Search for the cell housing the specified text and yield its [X, Y] center coordinate. 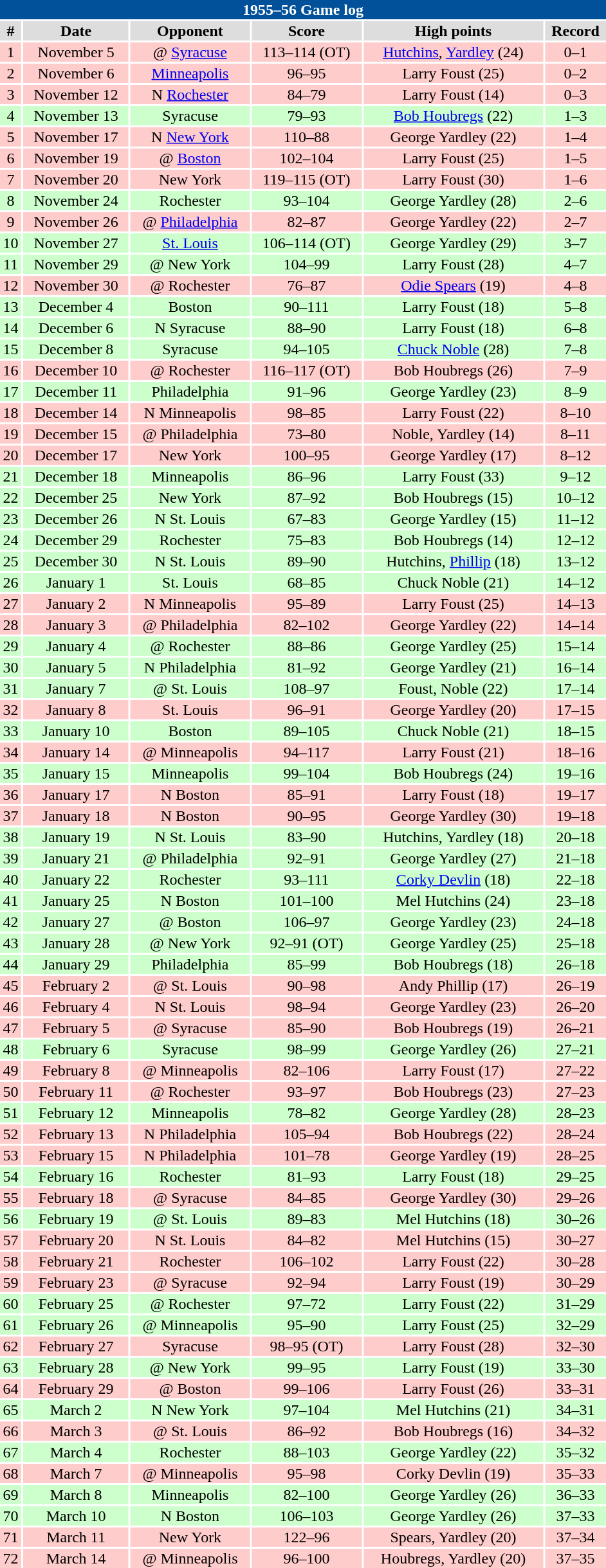
February 27 [76, 1346]
22–18 [575, 879]
Mel Hutchins (15) [453, 1240]
37–33 [575, 1516]
102–104 [306, 158]
Score [306, 31]
November 19 [76, 158]
99–106 [306, 1389]
75–83 [306, 540]
82–102 [306, 625]
High points [453, 31]
68 [10, 1473]
61 [10, 1325]
87–92 [306, 498]
January 18 [76, 816]
George Yardley (19) [453, 1155]
Houbregs, Yardley (20) [453, 1558]
George Yardley (15) [453, 519]
2–6 [575, 201]
16–14 [575, 667]
99–104 [306, 773]
Hutchins, Yardley (18) [453, 837]
December 17 [76, 455]
47 [10, 1028]
November 13 [76, 116]
28–25 [575, 1155]
February 12 [76, 1113]
Date [76, 31]
33 [10, 731]
95–90 [306, 1325]
84–85 [306, 1198]
8 [10, 201]
N Rochester [190, 95]
17–15 [575, 710]
26 [10, 582]
February 26 [76, 1325]
December 25 [76, 498]
Spears, Yardley (20) [453, 1537]
68–85 [306, 582]
February 11 [76, 1092]
94–117 [306, 752]
32–30 [575, 1346]
January 14 [76, 752]
36 [10, 795]
February 23 [76, 1283]
March 8 [76, 1495]
26–19 [575, 986]
27–22 [575, 1070]
60 [10, 1304]
February 5 [76, 1028]
8–10 [575, 413]
105–94 [306, 1134]
March 10 [76, 1516]
Odie Spears (19) [453, 285]
November 26 [76, 222]
44 [10, 964]
29–25 [575, 1176]
0–3 [575, 95]
11–12 [575, 519]
21 [10, 476]
January 10 [76, 731]
March 7 [76, 1473]
7 [10, 179]
January 19 [76, 837]
Mel Hutchins (21) [453, 1410]
24 [10, 540]
86–92 [306, 1431]
November 24 [76, 201]
9 [10, 222]
19 [10, 434]
February 18 [76, 1198]
George Yardley (17) [453, 455]
Chuck Noble (28) [453, 349]
96–95 [306, 73]
85–91 [306, 795]
10 [10, 243]
84–79 [306, 95]
108–97 [306, 689]
19–16 [575, 773]
George Yardley (29) [453, 243]
February 4 [76, 1007]
January 27 [76, 922]
34–32 [575, 1431]
Bob Houbregs (24) [453, 773]
78–82 [306, 1113]
Andy Phillip (17) [453, 986]
79–93 [306, 116]
2–7 [575, 222]
106–102 [306, 1261]
18 [10, 413]
Larry Foust (21) [453, 752]
97–72 [306, 1304]
96–91 [306, 710]
# [10, 31]
101–78 [306, 1155]
12–12 [575, 540]
35 [10, 773]
December 4 [76, 307]
Bob Houbregs (19) [453, 1028]
73–80 [306, 434]
92–94 [306, 1283]
February 25 [76, 1304]
8–9 [575, 392]
90–111 [306, 307]
84–82 [306, 1240]
82–100 [306, 1495]
54 [10, 1176]
January 5 [76, 667]
January 7 [76, 689]
March 11 [76, 1537]
37 [10, 816]
December 29 [76, 540]
89–83 [306, 1219]
January 17 [76, 795]
Bob Houbregs (26) [453, 370]
18–16 [575, 752]
November 6 [76, 73]
104–99 [306, 264]
30–27 [575, 1240]
3 [10, 95]
Hutchins, Yardley (24) [453, 52]
4–8 [575, 285]
6–8 [575, 328]
N Syracuse [190, 328]
March 4 [76, 1452]
66 [10, 1431]
122–96 [306, 1537]
72 [10, 1558]
January 1 [76, 582]
34–31 [575, 1410]
1 [10, 52]
November 5 [76, 52]
Larry Foust (14) [453, 95]
26–21 [575, 1028]
November 20 [76, 179]
89–90 [306, 561]
28 [10, 625]
31–29 [575, 1304]
January 3 [76, 625]
110–88 [306, 137]
Hutchins, Phillip (18) [453, 561]
20 [10, 455]
50 [10, 1092]
29 [10, 646]
8–12 [575, 455]
January 21 [76, 858]
January 29 [76, 964]
23–18 [575, 901]
41 [10, 901]
Corky Devlin (19) [453, 1473]
45 [10, 986]
35–32 [575, 1452]
5–8 [575, 307]
24–18 [575, 922]
83–90 [306, 837]
December 10 [76, 370]
26–18 [575, 964]
85–99 [306, 964]
96–100 [306, 1558]
46 [10, 1007]
15 [10, 349]
88–86 [306, 646]
90–95 [306, 816]
86–96 [306, 476]
November 12 [76, 95]
November 29 [76, 264]
30–28 [575, 1261]
November 17 [76, 137]
January 22 [76, 879]
6 [10, 158]
Mel Hutchins (18) [453, 1219]
88–103 [306, 1452]
January 25 [76, 901]
30–26 [575, 1219]
February 28 [76, 1367]
33–30 [575, 1367]
26–20 [575, 1007]
38 [10, 837]
George Yardley (27) [453, 858]
16 [10, 370]
27–23 [575, 1092]
4–7 [575, 264]
February 21 [76, 1261]
February 29 [76, 1389]
95–89 [306, 604]
92–91 [306, 858]
119–115 (OT) [306, 179]
Bob Houbregs (23) [453, 1092]
98–95 (OT) [306, 1346]
25 [10, 561]
2 [10, 73]
February 19 [76, 1219]
21–18 [575, 858]
1–4 [575, 137]
1–3 [575, 116]
93–111 [306, 879]
88–90 [306, 328]
106–103 [306, 1516]
113–114 (OT) [306, 52]
3–7 [575, 243]
January 8 [76, 710]
March 2 [76, 1410]
31 [10, 689]
14–13 [575, 604]
December 14 [76, 413]
February 13 [76, 1134]
91–96 [306, 392]
Larry Foust (33) [453, 476]
40 [10, 879]
15–14 [575, 646]
57 [10, 1240]
18–15 [575, 731]
Bob Houbregs (16) [453, 1431]
February 2 [76, 986]
December 30 [76, 561]
28–24 [575, 1134]
59 [10, 1283]
20–18 [575, 837]
10–12 [575, 498]
63 [10, 1367]
1–5 [575, 158]
35–33 [575, 1473]
Larry Foust (17) [453, 1070]
106–114 (OT) [306, 243]
76–87 [306, 285]
27–21 [575, 1049]
93–104 [306, 201]
85–90 [306, 1028]
82–87 [306, 222]
February 20 [76, 1240]
97–104 [306, 1410]
7–9 [575, 370]
George Yardley (21) [453, 667]
Bob Houbregs (15) [453, 498]
12 [10, 285]
67 [10, 1452]
70 [10, 1516]
March 14 [76, 1558]
25–18 [575, 943]
39 [10, 858]
99–95 [306, 1367]
Corky Devlin (18) [453, 879]
November 30 [76, 285]
89–105 [306, 731]
30 [10, 667]
17 [10, 392]
February 8 [76, 1070]
58 [10, 1261]
February 16 [76, 1176]
90–98 [306, 986]
Foust, Noble (22) [453, 689]
January 2 [76, 604]
100–95 [306, 455]
February 6 [76, 1049]
116–117 (OT) [306, 370]
December 26 [76, 519]
28–23 [575, 1113]
101–100 [306, 901]
Noble, Yardley (14) [453, 434]
52 [10, 1134]
Opponent [190, 31]
95–98 [306, 1473]
13–12 [575, 561]
Record [575, 31]
51 [10, 1113]
23 [10, 519]
Bob Houbregs (14) [453, 540]
George Yardley (20) [453, 710]
Mel Hutchins (24) [453, 901]
14 [10, 328]
32–29 [575, 1325]
1–6 [575, 179]
9–12 [575, 476]
42 [10, 922]
55 [10, 1198]
January 28 [76, 943]
98–85 [306, 413]
Bob Houbregs (18) [453, 964]
January 15 [76, 773]
69 [10, 1495]
0–2 [575, 73]
February 15 [76, 1155]
0–1 [575, 52]
92–91 (OT) [306, 943]
106–97 [306, 922]
11 [10, 264]
Larry Foust (26) [453, 1389]
5 [10, 137]
94–105 [306, 349]
January 4 [76, 646]
7–8 [575, 349]
48 [10, 1049]
Larry Foust (30) [453, 179]
98–99 [306, 1049]
13 [10, 307]
32 [10, 710]
67–83 [306, 519]
17–14 [575, 689]
14–14 [575, 625]
36–33 [575, 1495]
30–29 [575, 1283]
34 [10, 752]
37–35 [575, 1558]
98–94 [306, 1007]
82–106 [306, 1070]
8–11 [575, 434]
29–26 [575, 1198]
65 [10, 1410]
27 [10, 604]
43 [10, 943]
53 [10, 1155]
14–12 [575, 582]
49 [10, 1070]
93–97 [306, 1092]
1955–56 Game log [303, 10]
81–92 [306, 667]
December 11 [76, 392]
4 [10, 116]
19–18 [575, 816]
37–34 [575, 1537]
December 15 [76, 434]
22 [10, 498]
March 3 [76, 1431]
71 [10, 1537]
December 8 [76, 349]
62 [10, 1346]
56 [10, 1219]
December 6 [76, 328]
64 [10, 1389]
November 27 [76, 243]
19–17 [575, 795]
December 18 [76, 476]
33–31 [575, 1389]
81–93 [306, 1176]
